Detect which cell encompasses the target text, then output its (x, y) center coordinate. 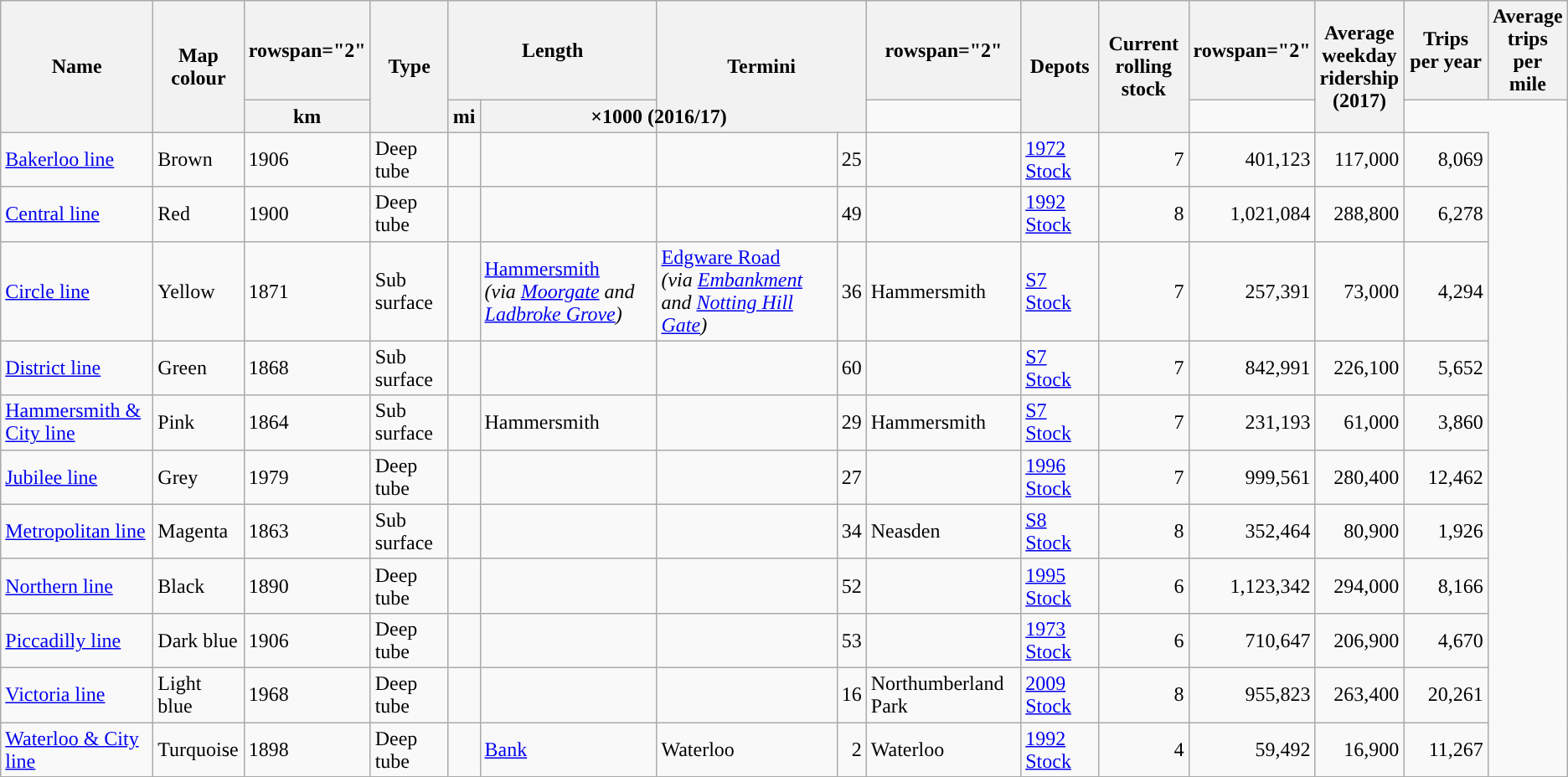
16,900 (1359, 749)
Circle line (77, 291)
1,123,342 (1251, 586)
710,647 (1251, 640)
280,400 (1359, 477)
Name (77, 67)
Bank (568, 749)
1996 Stock (1060, 477)
4 (1144, 749)
Black (199, 586)
1890 (307, 586)
Waterloo & City line (77, 749)
Jubilee line (77, 477)
Neasden (943, 531)
Currentrolling stock (1144, 67)
km (307, 116)
Victoria line (77, 695)
1,021,084 (1251, 214)
226,100 (1359, 368)
8,166 (1446, 586)
4,670 (1446, 640)
52 (851, 586)
Edgware Road(via Embankment and Notting Hill Gate) (747, 291)
842,991 (1251, 368)
34 (851, 531)
36 (851, 291)
Turquoise (199, 749)
1,926 (1446, 531)
Yellow (199, 291)
Bakerloo line (77, 159)
1864 (307, 422)
3,860 (1446, 422)
955,823 (1251, 695)
Green (199, 368)
27 (851, 477)
Northern line (77, 586)
Grey (199, 477)
401,123 (1251, 159)
61,000 (1359, 422)
Dark blue (199, 640)
73,000 (1359, 291)
288,800 (1359, 214)
2 (851, 749)
Depots (1060, 67)
29 (851, 422)
53 (851, 640)
16 (851, 695)
999,561 (1251, 477)
352,464 (1251, 531)
Red (199, 214)
Magenta (199, 531)
294,000 (1359, 586)
Brown (199, 159)
Piccadilly line (77, 640)
Trips per year (1446, 50)
Light blue (199, 695)
49 (851, 214)
117,000 (1359, 159)
Northumberland Park (943, 695)
S8 Stock (1060, 531)
257,391 (1251, 291)
1900 (307, 214)
8,069 (1446, 159)
Mapcolour (199, 67)
11,267 (1446, 749)
Termini (761, 67)
59,492 (1251, 749)
231,193 (1251, 422)
2009 Stock (1060, 695)
25 (851, 159)
12,462 (1446, 477)
Central line (77, 214)
1868 (307, 368)
1863 (307, 531)
District line (77, 368)
20,261 (1446, 695)
60 (851, 368)
mi (464, 116)
Averagetripsper mile (1528, 50)
206,900 (1359, 640)
263,400 (1359, 695)
1973 Stock (1060, 640)
Length (553, 50)
80,900 (1359, 531)
1979 (307, 477)
Metropolitan line (77, 531)
Pink (199, 422)
1898 (307, 749)
5,652 (1446, 368)
Hammersmith(via Moorgate and Ladbroke Grove) (568, 291)
Hammersmith & City line (77, 422)
1968 (307, 695)
1995 Stock (1060, 586)
Averageweekdayridership(2017) (1359, 67)
1972 Stock (1060, 159)
×1000 (2016/17) (658, 116)
6,278 (1446, 214)
Type (409, 67)
1871 (307, 291)
4,294 (1446, 291)
